From the cell containing the given text, extract its center point as (X, Y) coordinate. 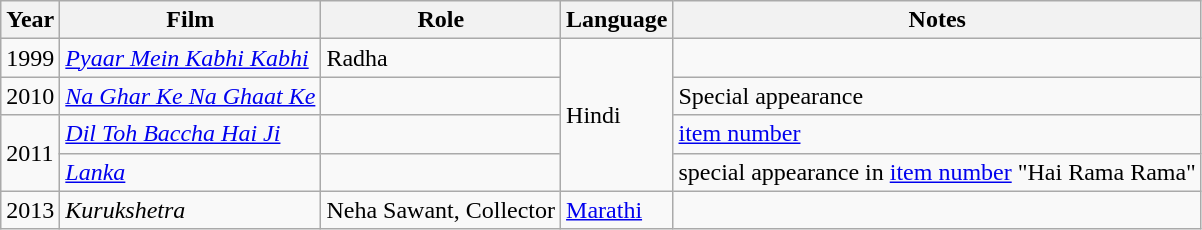
Kurukshetra (190, 210)
Year (30, 20)
special appearance in item number "Hai Rama Rama" (937, 172)
Notes (937, 20)
Film (190, 20)
Dil Toh Baccha Hai Ji (190, 134)
Marathi (617, 210)
Role (441, 20)
Lanka (190, 172)
Radha (441, 58)
Special appearance (937, 96)
1999 (30, 58)
Pyaar Mein Kabhi Kabhi (190, 58)
Na Ghar Ke Na Ghaat Ke (190, 96)
2010 (30, 96)
Hindi (617, 115)
2013 (30, 210)
Neha Sawant, Collector (441, 210)
Language (617, 20)
2011 (30, 153)
item number (937, 134)
